Identify which cell holds the provided text, then report its (x, y) central coordinate. 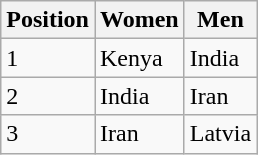
1 (48, 58)
Women (139, 20)
Position (48, 20)
Kenya (139, 58)
Latvia (220, 134)
Men (220, 20)
2 (48, 96)
3 (48, 134)
